Extract the (x, y) coordinate from the center of the cell holding the provided text.  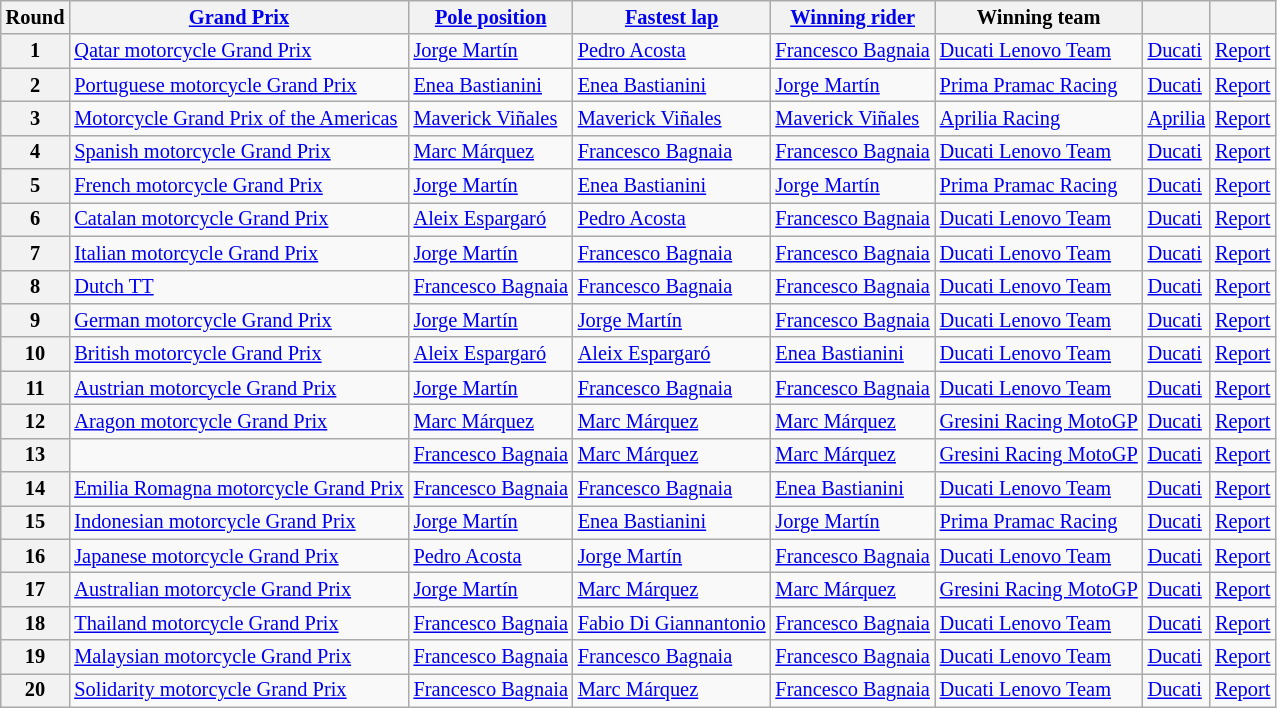
3 (36, 118)
Winning rider (853, 17)
Round (36, 17)
Australian motorcycle Grand Prix (238, 589)
Austrian motorcycle Grand Prix (238, 388)
British motorcycle Grand Prix (238, 354)
Winning team (1039, 17)
16 (36, 556)
Pole position (491, 17)
2 (36, 85)
Emilia Romagna motorcycle Grand Prix (238, 489)
17 (36, 589)
Motorcycle Grand Prix of the Americas (238, 118)
8 (36, 287)
German motorcycle Grand Prix (238, 320)
5 (36, 186)
12 (36, 421)
4 (36, 152)
Malaysian motorcycle Grand Prix (238, 657)
Spanish motorcycle Grand Prix (238, 152)
Qatar motorcycle Grand Prix (238, 51)
French motorcycle Grand Prix (238, 186)
Japanese motorcycle Grand Prix (238, 556)
1 (36, 51)
Indonesian motorcycle Grand Prix (238, 522)
10 (36, 354)
11 (36, 388)
Aprilia (1176, 118)
Portuguese motorcycle Grand Prix (238, 85)
Grand Prix (238, 17)
15 (36, 522)
6 (36, 219)
7 (36, 253)
Solidarity motorcycle Grand Prix (238, 690)
9 (36, 320)
Thailand motorcycle Grand Prix (238, 623)
Fastest lap (672, 17)
Italian motorcycle Grand Prix (238, 253)
18 (36, 623)
Aprilia Racing (1039, 118)
14 (36, 489)
Aragon motorcycle Grand Prix (238, 421)
Dutch TT (238, 287)
13 (36, 455)
Catalan motorcycle Grand Prix (238, 219)
20 (36, 690)
19 (36, 657)
Fabio Di Giannantonio (672, 623)
